Extract the (X, Y) coordinate from the center of the cell holding the provided text.  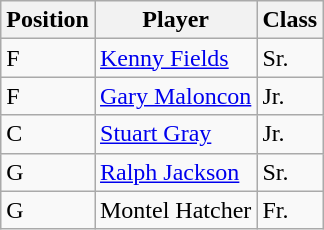
Kenny Fields (175, 58)
Montel Hatcher (175, 210)
Player (175, 20)
C (48, 134)
Stuart Gray (175, 134)
Gary Maloncon (175, 96)
Ralph Jackson (175, 172)
Class (290, 20)
Fr. (290, 210)
Position (48, 20)
